Identify which cell holds the provided text, then report its (X, Y) central coordinate. 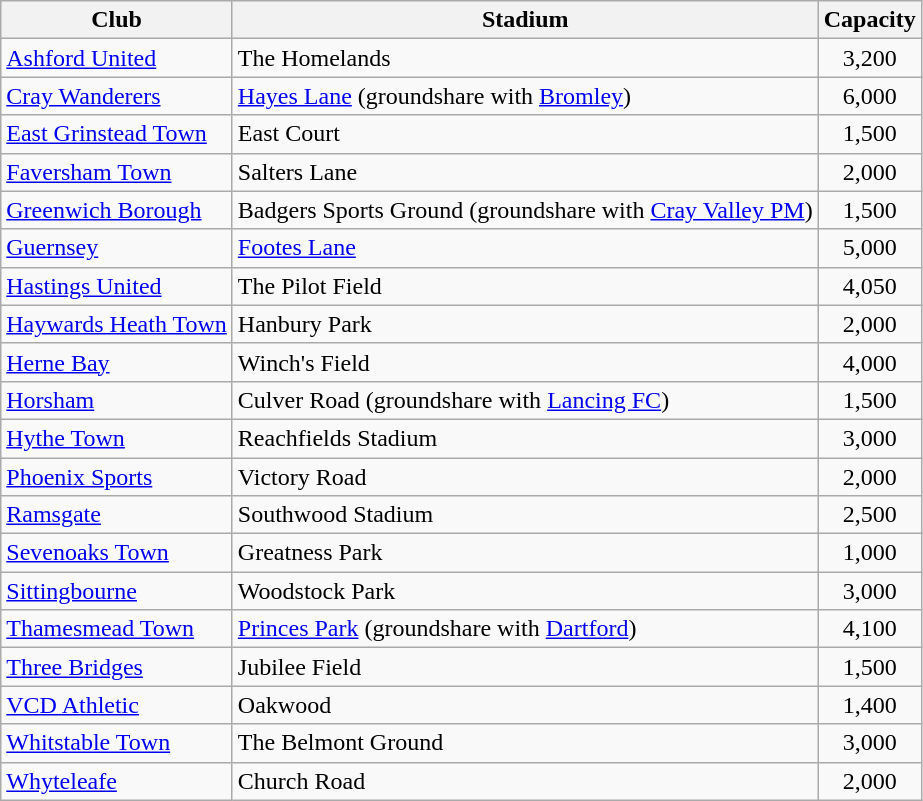
3,200 (870, 58)
Horsham (117, 400)
Hanbury Park (525, 324)
Whyteleafe (117, 781)
5,000 (870, 248)
1,400 (870, 705)
Thamesmead Town (117, 629)
Jubilee Field (525, 667)
Phoenix Sports (117, 477)
VCD Athletic (117, 705)
Oakwood (525, 705)
4,100 (870, 629)
Salters Lane (525, 172)
4,000 (870, 362)
Church Road (525, 781)
East Court (525, 134)
Hayes Lane (groundshare with Bromley) (525, 96)
Footes Lane (525, 248)
Three Bridges (117, 667)
Whitstable Town (117, 743)
Victory Road (525, 477)
Hythe Town (117, 438)
Greenwich Borough (117, 210)
Club (117, 20)
Herne Bay (117, 362)
Greatness Park (525, 553)
Stadium (525, 20)
Woodstock Park (525, 591)
Ramsgate (117, 515)
Badgers Sports Ground (groundshare with Cray Valley PM) (525, 210)
The Homelands (525, 58)
Guernsey (117, 248)
Southwood Stadium (525, 515)
Reachfields Stadium (525, 438)
The Pilot Field (525, 286)
Capacity (870, 20)
Haywards Heath Town (117, 324)
Sevenoaks Town (117, 553)
Cray Wanderers (117, 96)
Sittingbourne (117, 591)
East Grinstead Town (117, 134)
The Belmont Ground (525, 743)
1,000 (870, 553)
Ashford United (117, 58)
Winch's Field (525, 362)
4,050 (870, 286)
Culver Road (groundshare with Lancing FC) (525, 400)
Princes Park (groundshare with Dartford) (525, 629)
2,500 (870, 515)
Hastings United (117, 286)
Faversham Town (117, 172)
6,000 (870, 96)
